Search for the cell housing the specified text and yield its [x, y] center coordinate. 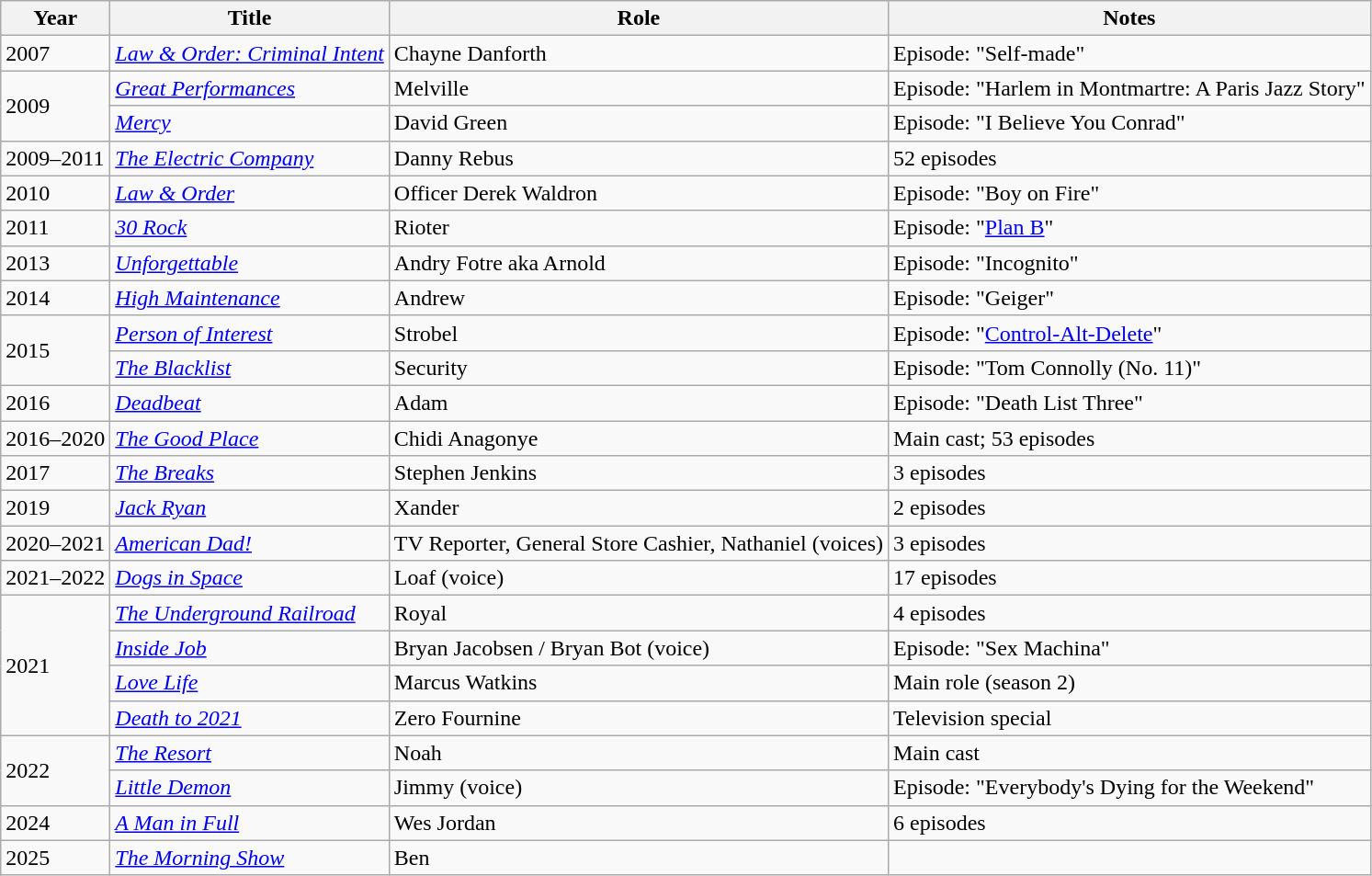
6 episodes [1130, 823]
2007 [55, 53]
2024 [55, 823]
2022 [55, 770]
2009 [55, 106]
30 Rock [250, 228]
The Breaks [250, 473]
Episode: "Death List Three" [1130, 403]
Mercy [250, 123]
Ben [638, 858]
Noah [638, 753]
Episode: "Sex Machina" [1130, 648]
Dogs in Space [250, 578]
Episode: "I Believe You Conrad" [1130, 123]
Chayne Danforth [638, 53]
Episode: "Geiger" [1130, 298]
Andrew [638, 298]
Notes [1130, 18]
Main cast [1130, 753]
Stephen Jenkins [638, 473]
Strobel [638, 333]
2025 [55, 858]
Bryan Jacobsen / Bryan Bot (voice) [638, 648]
2010 [55, 193]
Marcus Watkins [638, 683]
Law & Order: Criminal Intent [250, 53]
2009–2011 [55, 158]
The Underground Railroad [250, 613]
Death to 2021 [250, 718]
4 episodes [1130, 613]
Great Performances [250, 88]
2014 [55, 298]
Officer Derek Waldron [638, 193]
Episode: "Control-Alt-Delete" [1130, 333]
Deadbeat [250, 403]
Royal [638, 613]
2021 [55, 666]
Title [250, 18]
Role [638, 18]
Year [55, 18]
Chidi Anagonye [638, 438]
Episode: "Incognito" [1130, 263]
Xander [638, 508]
Jimmy (voice) [638, 788]
2 episodes [1130, 508]
High Maintenance [250, 298]
Zero Fournine [638, 718]
Loaf (voice) [638, 578]
Little Demon [250, 788]
2016–2020 [55, 438]
TV Reporter, General Store Cashier, Nathaniel (voices) [638, 543]
Episode: "Tom Connolly (No. 11)" [1130, 368]
Episode: "Harlem in Montmartre: A Paris Jazz Story" [1130, 88]
2015 [55, 350]
Episode: "Everybody's Dying for the Weekend" [1130, 788]
Rioter [638, 228]
Television special [1130, 718]
52 episodes [1130, 158]
Person of Interest [250, 333]
A Man in Full [250, 823]
Danny Rebus [638, 158]
The Morning Show [250, 858]
Episode: "Self-made" [1130, 53]
Jack Ryan [250, 508]
2021–2022 [55, 578]
2017 [55, 473]
Episode: "Plan B" [1130, 228]
David Green [638, 123]
Love Life [250, 683]
Episode: "Boy on Fire" [1130, 193]
2011 [55, 228]
Wes Jordan [638, 823]
The Electric Company [250, 158]
Andry Fotre aka Arnold [638, 263]
American Dad! [250, 543]
Melville [638, 88]
2019 [55, 508]
2016 [55, 403]
Adam [638, 403]
Main cast; 53 episodes [1130, 438]
Inside Job [250, 648]
2013 [55, 263]
Security [638, 368]
Unforgettable [250, 263]
Law & Order [250, 193]
17 episodes [1130, 578]
The Blacklist [250, 368]
Main role (season 2) [1130, 683]
The Good Place [250, 438]
The Resort [250, 753]
2020–2021 [55, 543]
